From the cell containing the given text, extract its center point as (X, Y) coordinate. 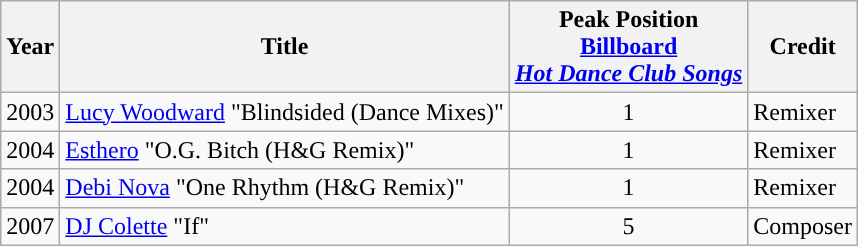
Lucy Woodward "Blindsided (Dance Mixes)" (285, 112)
Composer (803, 226)
Esthero "O.G. Bitch (H&G Remix)" (285, 150)
Year (30, 47)
Debi Nova "One Rhythm (H&G Remix)" (285, 188)
DJ Colette "If" (285, 226)
Peak PositionBillboard Hot Dance Club Songs (628, 47)
Credit (803, 47)
2007 (30, 226)
2003 (30, 112)
5 (628, 226)
Title (285, 47)
